Pinpoint the cell where the given text exists, returning its [x, y] midpoint coordinate. 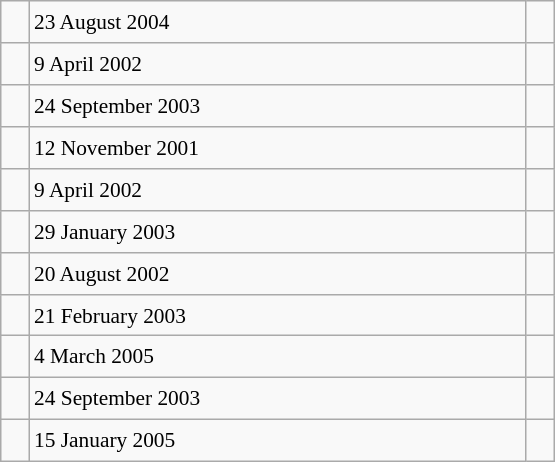
12 November 2001 [278, 148]
4 March 2005 [278, 357]
21 February 2003 [278, 315]
23 August 2004 [278, 22]
15 January 2005 [278, 441]
29 January 2003 [278, 231]
20 August 2002 [278, 273]
